Determine the (X, Y) coordinate at the center of the cell enclosing the given text.  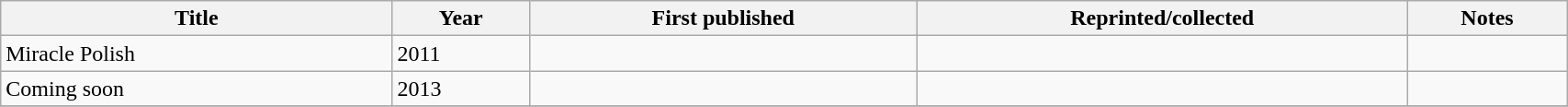
Notes (1486, 18)
Year (461, 18)
Reprinted/collected (1162, 18)
2011 (461, 53)
First published (724, 18)
2013 (461, 89)
Title (197, 18)
Coming soon (197, 89)
Miracle Polish (197, 53)
